Pinpoint the cell where the given text exists, returning its [x, y] midpoint coordinate. 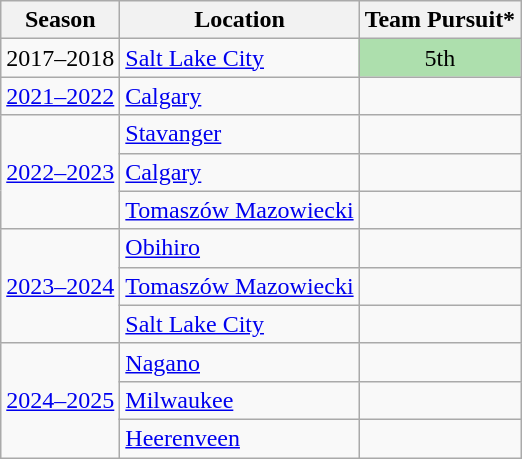
2022–2023 [60, 172]
Stavanger [240, 134]
2023–2024 [60, 286]
Season [60, 20]
5th [440, 58]
Obihiro [240, 248]
Team Pursuit* [440, 20]
Heerenveen [240, 438]
2021–2022 [60, 96]
Location [240, 20]
Nagano [240, 362]
2024–2025 [60, 400]
Milwaukee [240, 400]
2017–2018 [60, 58]
